Determine the (X, Y) coordinate at the center of the cell enclosing the given text.  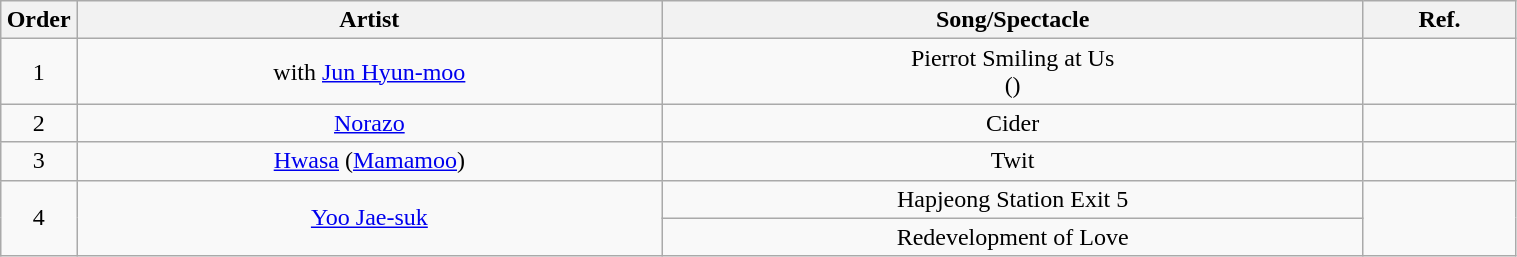
Yoo Jae-suk (369, 218)
Ref. (1440, 20)
Norazo (369, 123)
Twit (1012, 161)
3 (39, 161)
Song/Spectacle (1012, 20)
Order (39, 20)
Hapjeong Station Exit 5 (1012, 199)
4 (39, 218)
Hwasa (Mamamoo) (369, 161)
Artist (369, 20)
Cider (1012, 123)
with Jun Hyun-moo (369, 72)
Pierrot Smiling at Us() (1012, 72)
2 (39, 123)
1 (39, 72)
Redevelopment of Love (1012, 237)
